Find where the given text appears and provide that cell's center as (x, y) coordinate. 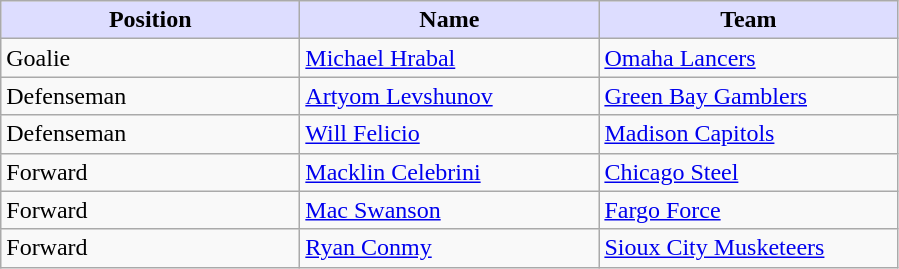
Madison Capitols (748, 134)
Ryan Conmy (450, 248)
Name (450, 20)
Chicago Steel (748, 172)
Will Felicio (450, 134)
Mac Swanson (450, 210)
Macklin Celebrini (450, 172)
Team (748, 20)
Goalie (150, 58)
Fargo Force (748, 210)
Michael Hrabal (450, 58)
Sioux City Musketeers (748, 248)
Artyom Levshunov (450, 96)
Position (150, 20)
Green Bay Gamblers (748, 96)
Omaha Lancers (748, 58)
